Identify which cell holds the provided text, then report its [X, Y] central coordinate. 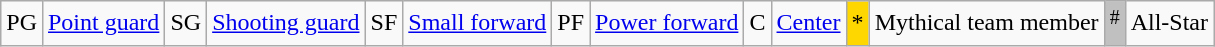
Power forward [667, 24]
Shooting guard [286, 24]
* [858, 24]
SF [384, 24]
Center [808, 24]
All-Star [1169, 24]
Small forward [478, 24]
Point guard [103, 24]
# [1114, 24]
PG [22, 24]
PF [571, 24]
C [758, 24]
Mythical team member [986, 24]
SG [186, 24]
